Output the [X, Y] coordinate of the center of the cell containing the given text.  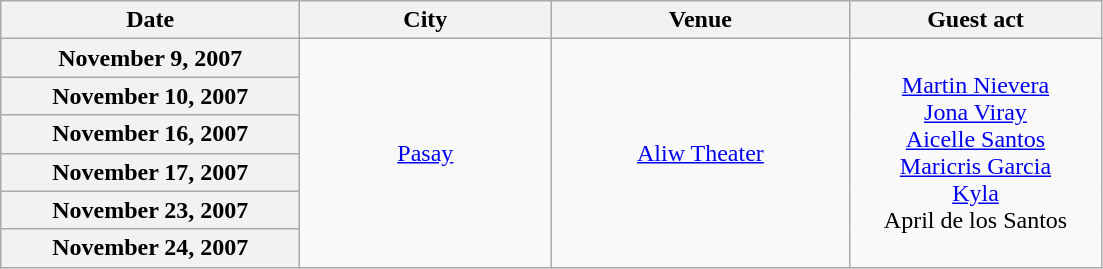
November 9, 2007 [150, 58]
Martin NieveraJona VirayAicelle SantosMaricris GarciaKylaApril de los Santos [976, 153]
November 23, 2007 [150, 210]
November 16, 2007 [150, 134]
Date [150, 20]
November 17, 2007 [150, 172]
Venue [700, 20]
November 24, 2007 [150, 248]
Pasay [426, 153]
Aliw Theater [700, 153]
City [426, 20]
Guest act [976, 20]
November 10, 2007 [150, 96]
